Detect which cell encompasses the target text, then output its (x, y) center coordinate. 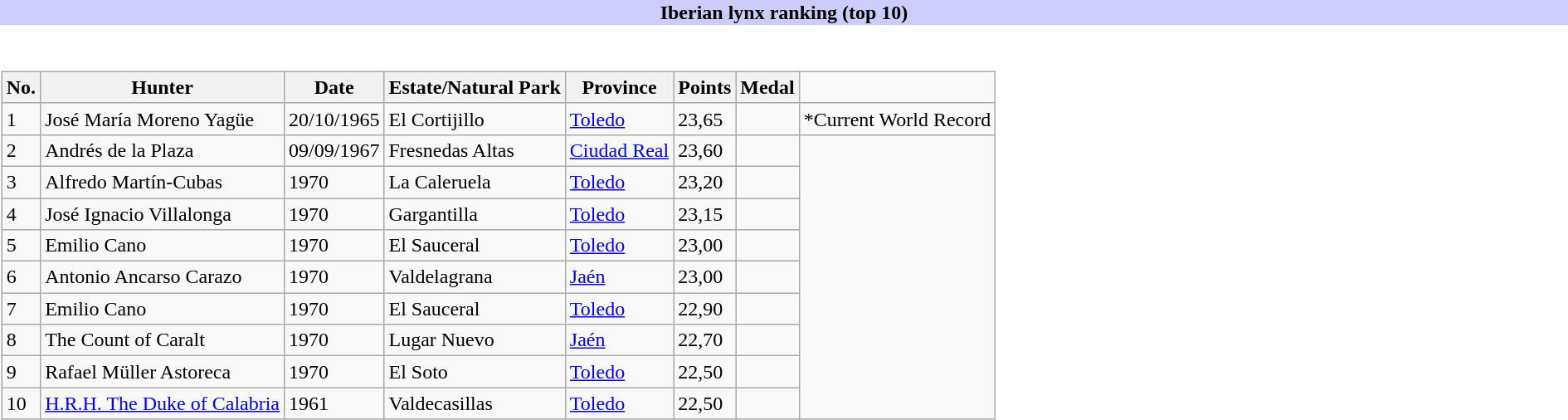
José María Moreno Yagüe (163, 119)
Date (334, 87)
3 (21, 182)
Lugar Nuevo (475, 340)
4 (21, 213)
Valdecasillas (475, 403)
El Cortijillo (475, 119)
6 (21, 277)
Ciudad Real (619, 150)
22,90 (705, 309)
22,70 (705, 340)
Rafael Müller Astoreca (163, 372)
Andrés de la Plaza (163, 150)
23,65 (705, 119)
Province (619, 87)
5 (21, 246)
2 (21, 150)
9 (21, 372)
José Ignacio Villalonga (163, 213)
Hunter (163, 87)
7 (21, 309)
09/09/1967 (334, 150)
23,60 (705, 150)
H.R.H. The Duke of Calabria (163, 403)
*Current World Record (898, 119)
23,20 (705, 182)
23,15 (705, 213)
Alfredo Martín-Cubas (163, 182)
Fresnedas Altas (475, 150)
1961 (334, 403)
The Count of Caralt (163, 340)
Medal (767, 87)
10 (21, 403)
1 (21, 119)
20/10/1965 (334, 119)
Points (705, 87)
Valdelagrana (475, 277)
El Soto (475, 372)
Gargantilla (475, 213)
Iberian lynx ranking (top 10) (784, 12)
Estate/Natural Park (475, 87)
La Caleruela (475, 182)
Antonio Ancarso Carazo (163, 277)
8 (21, 340)
No. (21, 87)
